Return [X, Y] of the center of cell containing provided text 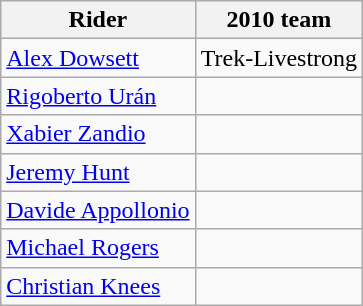
Rider [98, 20]
2010 team [279, 20]
Jeremy Hunt [98, 172]
Davide Appollonio [98, 210]
Alex Dowsett [98, 58]
Rigoberto Urán [98, 96]
Xabier Zandio [98, 134]
Christian Knees [98, 286]
Trek-Livestrong [279, 58]
Michael Rogers [98, 248]
